Identify which cell holds the provided text, then report its [x, y] central coordinate. 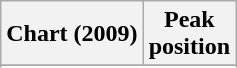
Peakposition [189, 34]
Chart (2009) [72, 34]
